Capture the cell that displays the provided text and extract its [X, Y] central coordinate. 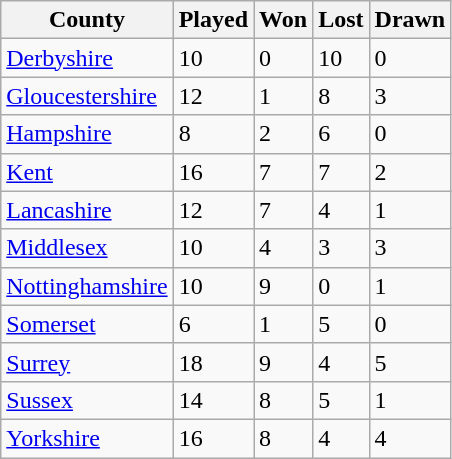
Hampshire [87, 134]
Lancashire [87, 210]
Lost [341, 20]
Somerset [87, 324]
14 [213, 400]
Surrey [87, 362]
Derbyshire [87, 58]
Won [284, 20]
Gloucestershire [87, 96]
County [87, 20]
Played [213, 20]
Nottinghamshire [87, 286]
18 [213, 362]
Drawn [410, 20]
Sussex [87, 400]
Yorkshire [87, 438]
Kent [87, 172]
Middlesex [87, 248]
